For the text-containing cell, return its midpoint in [X, Y] coordinate format. 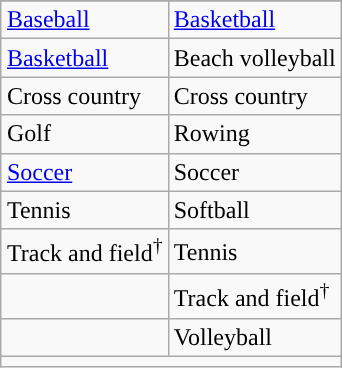
Beach volleyball [254, 58]
Volleyball [254, 337]
Baseball [84, 20]
Rowing [254, 134]
Softball [254, 210]
Golf [84, 134]
